Pinpoint the cell where the given text exists, returning its [x, y] midpoint coordinate. 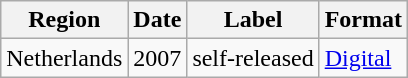
Region [64, 20]
2007 [158, 58]
Date [158, 20]
Label [253, 20]
Digital [363, 58]
self-released [253, 58]
Netherlands [64, 58]
Format [363, 20]
